Capture the cell that displays the provided text and extract its (x, y) central coordinate. 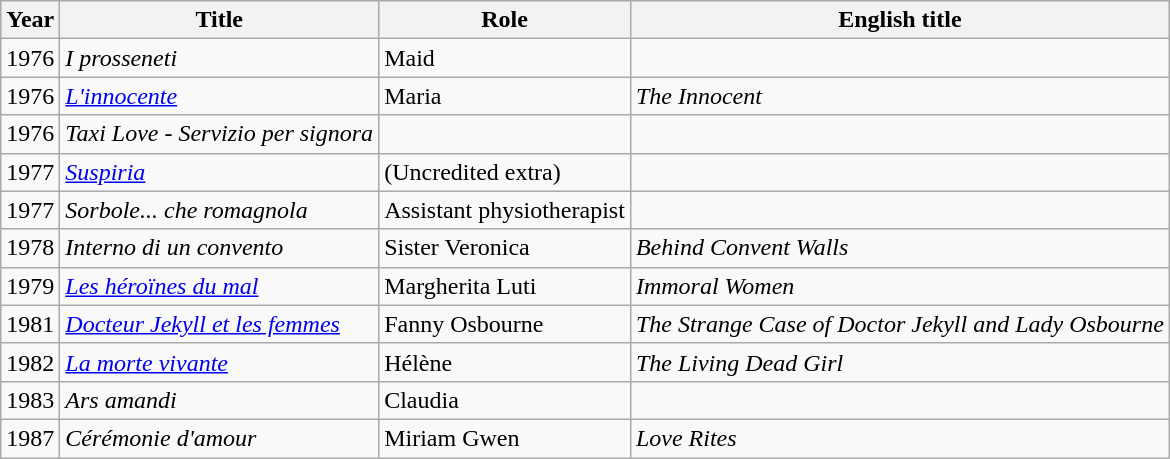
Year (30, 20)
(Uncredited extra) (505, 172)
Assistant physiotherapist (505, 210)
Hélène (505, 362)
Margherita Luti (505, 286)
Les héroïnes du mal (220, 286)
Ars amandi (220, 400)
Claudia (505, 400)
The Living Dead Girl (900, 362)
The Innocent (900, 96)
Maria (505, 96)
Role (505, 20)
1981 (30, 324)
Sister Veronica (505, 248)
Docteur Jekyll et les femmes (220, 324)
1987 (30, 438)
Title (220, 20)
English title (900, 20)
1983 (30, 400)
Immoral Women (900, 286)
I prosseneti (220, 58)
Behind Convent Walls (900, 248)
Love Rites (900, 438)
Interno di un convento (220, 248)
The Strange Case of Doctor Jekyll and Lady Osbourne (900, 324)
Maid (505, 58)
Cérémonie d'amour (220, 438)
L'innocente (220, 96)
Miriam Gwen (505, 438)
La morte vivante (220, 362)
Fanny Osbourne (505, 324)
Taxi Love - Servizio per signora (220, 134)
Sorbole... che romagnola (220, 210)
1978 (30, 248)
Suspiria (220, 172)
1979 (30, 286)
1982 (30, 362)
